From the cell containing the given text, extract its center point as (X, Y) coordinate. 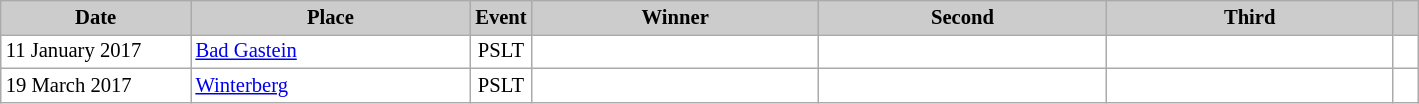
Place (330, 17)
11 January 2017 (96, 51)
Event (500, 17)
Second (962, 17)
Bad Gastein (330, 51)
Winterberg (330, 85)
Winner (676, 17)
Date (96, 17)
19 March 2017 (96, 85)
Third (1250, 17)
